Find where the given text appears and provide that cell's center as [x, y] coordinate. 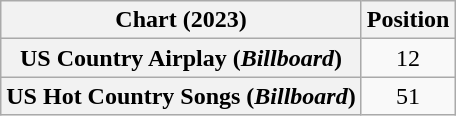
12 [408, 58]
Chart (2023) [181, 20]
US Country Airplay (Billboard) [181, 58]
Position [408, 20]
51 [408, 96]
US Hot Country Songs (Billboard) [181, 96]
